Return (X, Y) of the center of cell containing provided text 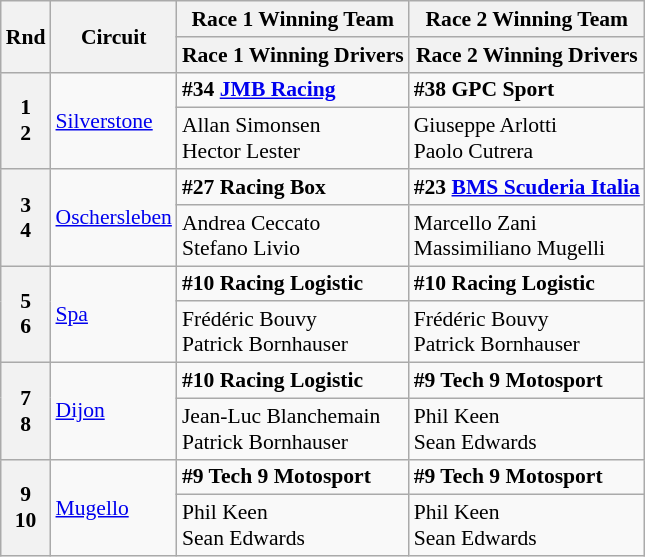
#34 JMB Racing (293, 90)
Rnd (26, 36)
56 (26, 314)
Mugello (113, 508)
Allan Simonsen Hector Lester (293, 138)
34 (26, 218)
#38 GPC Sport (527, 90)
Race 2 Winning Team (527, 19)
Oschersleben (113, 218)
Circuit (113, 36)
#27 Racing Box (293, 187)
Spa (113, 314)
Race 2 Winning Drivers (527, 55)
Race 1 Winning Drivers (293, 55)
Dijon (113, 412)
Race 1 Winning Team (293, 19)
12 (26, 120)
910 (26, 508)
Marcello Zani Massimiliano Mugelli (527, 236)
Jean-Luc Blanchemain Patrick Bornhauser (293, 428)
#23 BMS Scuderia Italia (527, 187)
Silverstone (113, 120)
78 (26, 412)
Giuseppe Arlotti Paolo Cutrera (527, 138)
Andrea Ceccato Stefano Livio (293, 236)
